Identify which cell holds the provided text, then report its [x, y] central coordinate. 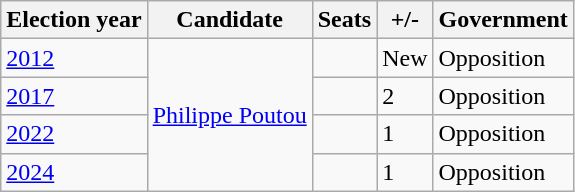
2022 [74, 134]
2012 [74, 58]
2024 [74, 172]
2 [405, 96]
Philippe Poutou [230, 115]
Election year [74, 20]
Government [503, 20]
New [405, 58]
Candidate [230, 20]
2017 [74, 96]
Seats [344, 20]
+/- [405, 20]
